Search for the cell housing the specified text and yield its (x, y) center coordinate. 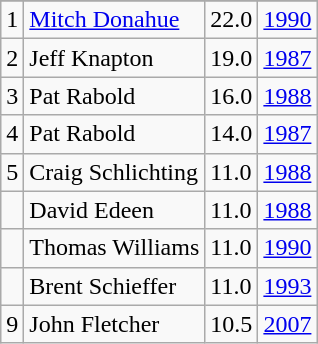
Craig Schlichting (114, 172)
22.0 (232, 20)
Jeff Knapton (114, 58)
4 (12, 134)
Brent Schieffer (114, 286)
10.5 (232, 324)
2007 (288, 324)
14.0 (232, 134)
Mitch Donahue (114, 20)
Thomas Williams (114, 248)
David Edeen (114, 210)
2 (12, 58)
9 (12, 324)
19.0 (232, 58)
John Fletcher (114, 324)
5 (12, 172)
1 (12, 20)
1993 (288, 286)
16.0 (232, 96)
3 (12, 96)
